Locate the cell with the specified text and output its (x, y) center coordinate. 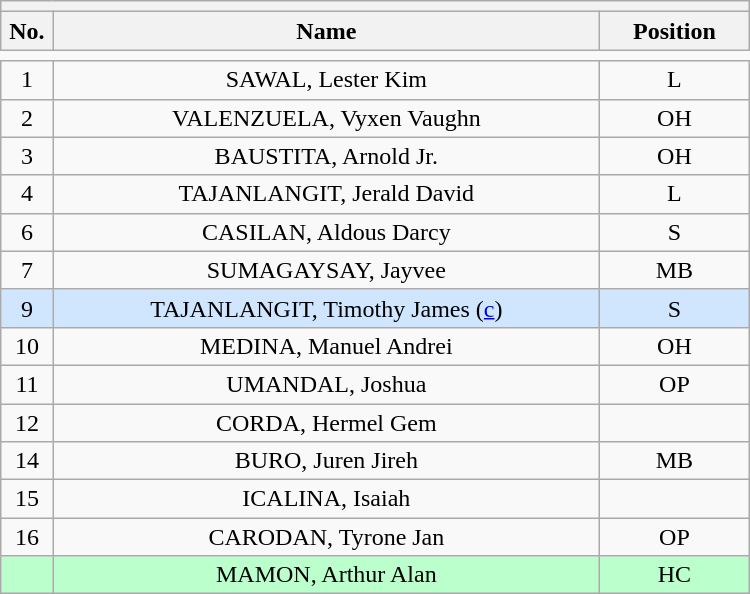
CORDA, Hermel Gem (326, 423)
4 (27, 194)
MEDINA, Manuel Andrei (326, 346)
1 (27, 80)
15 (27, 499)
BAUSTITA, Arnold Jr. (326, 156)
No. (27, 31)
SUMAGAYSAY, Jayvee (326, 270)
CASILAN, Aldous Darcy (326, 232)
16 (27, 537)
MAMON, Arthur Alan (326, 575)
BURO, Juren Jireh (326, 461)
HC (675, 575)
SAWAL, Lester Kim (326, 80)
6 (27, 232)
7 (27, 270)
TAJANLANGIT, Timothy James (c) (326, 308)
9 (27, 308)
VALENZUELA, Vyxen Vaughn (326, 118)
10 (27, 346)
14 (27, 461)
CARODAN, Tyrone Jan (326, 537)
11 (27, 384)
UMANDAL, Joshua (326, 384)
12 (27, 423)
Name (326, 31)
ICALINA, Isaiah (326, 499)
TAJANLANGIT, Jerald David (326, 194)
Position (675, 31)
2 (27, 118)
3 (27, 156)
